Return the (X, Y) coordinate for the center point of the cell that contains the specified text.  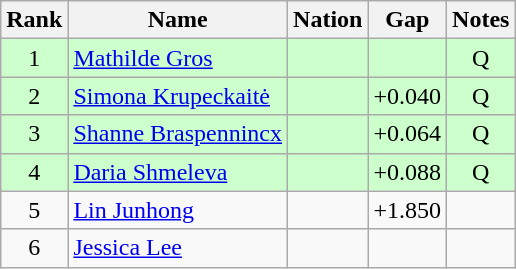
+0.040 (408, 96)
+0.088 (408, 172)
Lin Junhong (178, 210)
+0.064 (408, 134)
3 (34, 134)
Name (178, 20)
6 (34, 248)
Mathilde Gros (178, 58)
Shanne Braspennincx (178, 134)
Nation (328, 20)
Simona Krupeckaitė (178, 96)
Jessica Lee (178, 248)
+1.850 (408, 210)
Notes (481, 20)
Gap (408, 20)
2 (34, 96)
5 (34, 210)
1 (34, 58)
Rank (34, 20)
Daria Shmeleva (178, 172)
4 (34, 172)
